Search for the cell housing the specified text and yield its [x, y] center coordinate. 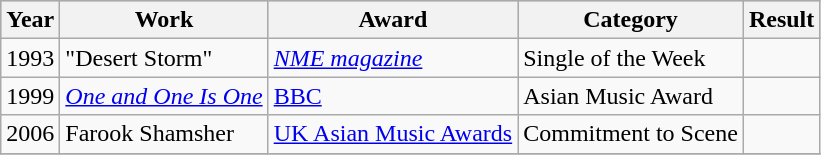
Award [393, 20]
NME magazine [393, 58]
Result [781, 20]
1999 [30, 96]
Single of the Week [631, 58]
"Desert Storm" [164, 58]
UK Asian Music Awards [393, 134]
1993 [30, 58]
Commitment to Scene [631, 134]
Asian Music Award [631, 96]
Category [631, 20]
Farook Shamsher [164, 134]
Year [30, 20]
2006 [30, 134]
Work [164, 20]
One and One Is One [164, 96]
BBC [393, 96]
